Pinpoint the cell where the given text exists, returning its [X, Y] midpoint coordinate. 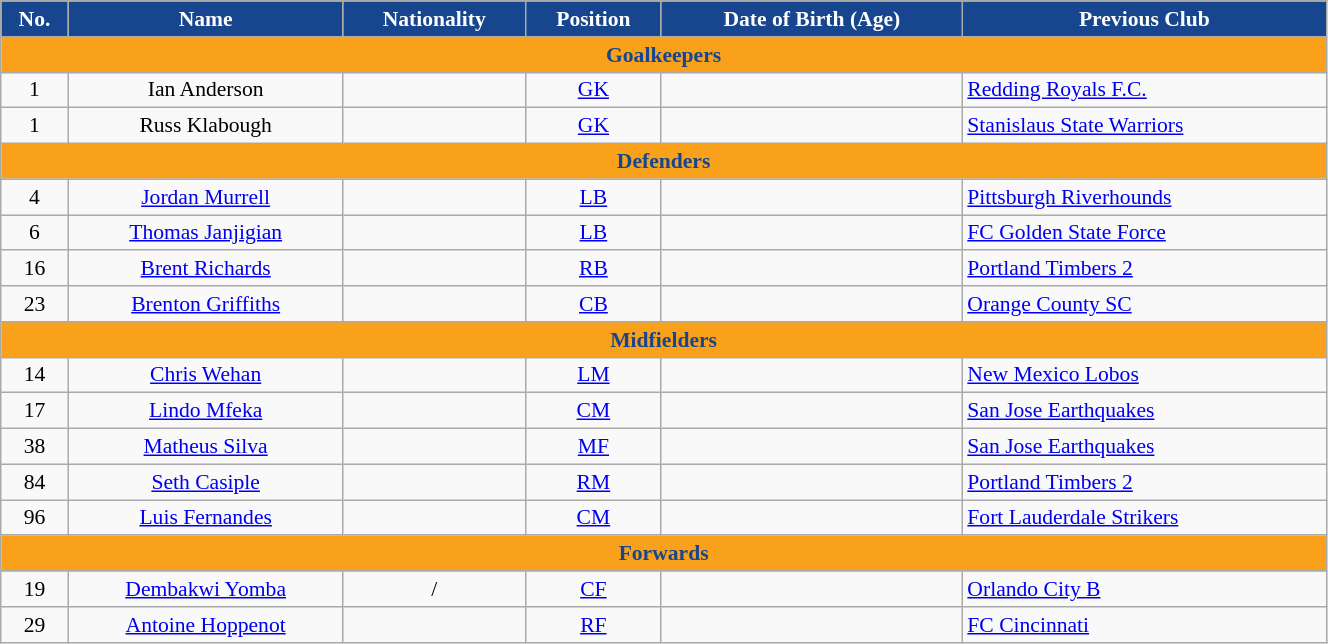
38 [34, 447]
No. [34, 19]
Seth Casiple [206, 482]
FC Cincinnati [1144, 625]
Antoine Hoppenot [206, 625]
96 [34, 518]
Brenton Griffiths [206, 304]
Russ Klabough [206, 126]
19 [34, 589]
New Mexico Lobos [1144, 375]
16 [34, 269]
Luis Fernandes [206, 518]
84 [34, 482]
29 [34, 625]
6 [34, 233]
Stanislaus State Warriors [1144, 126]
Thomas Janjigian [206, 233]
Date of Birth (Age) [812, 19]
RF [593, 625]
CB [593, 304]
23 [34, 304]
Lindo Mfeka [206, 411]
MF [593, 447]
Ian Anderson [206, 90]
FC Golden State Force [1144, 233]
RM [593, 482]
4 [34, 197]
Orlando City B [1144, 589]
Name [206, 19]
Chris Wehan [206, 375]
Matheus Silva [206, 447]
Jordan Murrell [206, 197]
Orange County SC [1144, 304]
Redding Royals F.C. [1144, 90]
Previous Club [1144, 19]
Nationality [434, 19]
Forwards [664, 554]
CF [593, 589]
RB [593, 269]
14 [34, 375]
Defenders [664, 162]
17 [34, 411]
Position [593, 19]
Goalkeepers [664, 55]
LM [593, 375]
Midfielders [664, 340]
Fort Lauderdale Strikers [1144, 518]
Pittsburgh Riverhounds [1144, 197]
/ [434, 589]
Dembakwi Yomba [206, 589]
Brent Richards [206, 269]
